Extract the (X, Y) coordinate from the center of the cell holding the provided text.  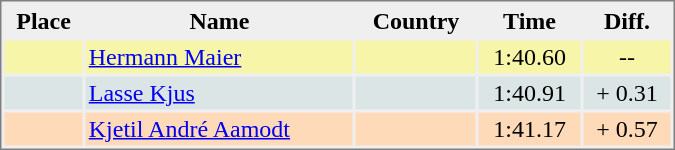
-- (626, 56)
Kjetil André Aamodt (220, 128)
1:41.17 (530, 128)
Diff. (626, 20)
Time (530, 20)
1:40.60 (530, 56)
+ 0.31 (626, 92)
Lasse Kjus (220, 92)
Place (43, 20)
Hermann Maier (220, 56)
+ 0.57 (626, 128)
1:40.91 (530, 92)
Country (416, 20)
Name (220, 20)
